Scan for the cell matching the given text and deliver its [x, y] coordinate at center. 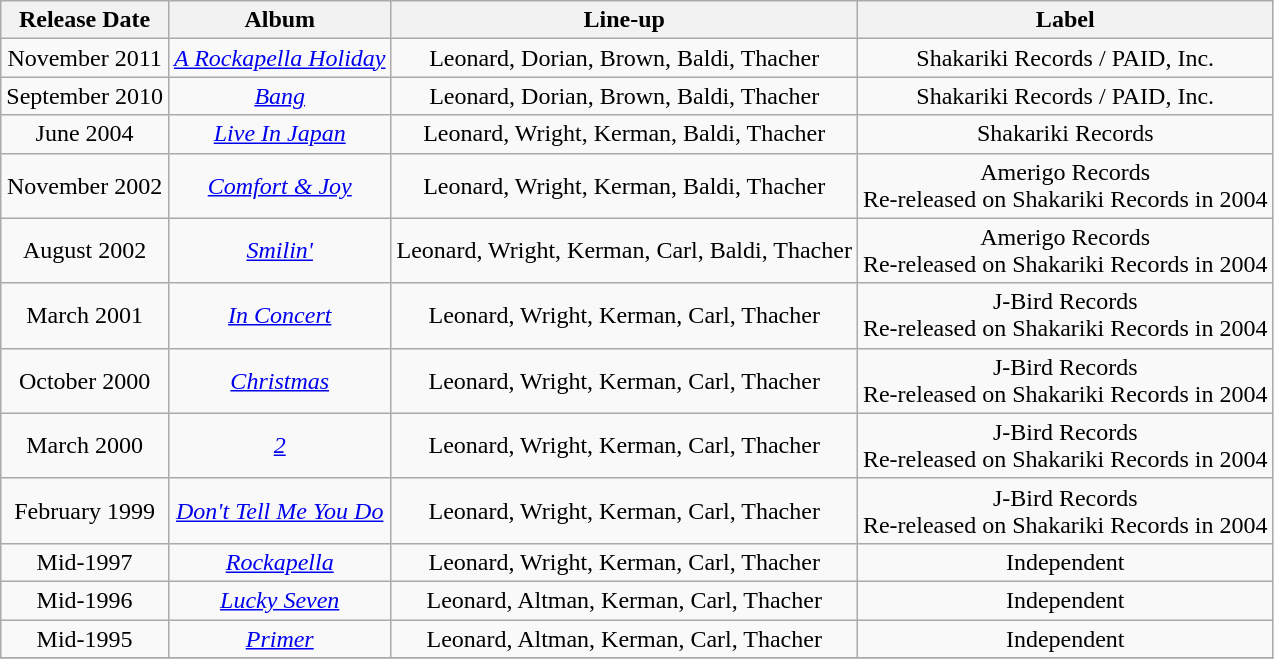
March 2001 [85, 316]
Mid-1996 [85, 600]
Mid-1997 [85, 562]
February 1999 [85, 510]
Bang [280, 96]
August 2002 [85, 250]
A Rockapella Holiday [280, 58]
Lucky Seven [280, 600]
Live In Japan [280, 134]
Christmas [280, 380]
In Concert [280, 316]
Shakariki Records [1065, 134]
September 2010 [85, 96]
2 [280, 446]
Release Date [85, 20]
November 2011 [85, 58]
November 2002 [85, 186]
Primer [280, 639]
Rockapella [280, 562]
June 2004 [85, 134]
March 2000 [85, 446]
Comfort & Joy [280, 186]
Label [1065, 20]
Don't Tell Me You Do [280, 510]
Mid-1995 [85, 639]
Line-up [624, 20]
Album [280, 20]
October 2000 [85, 380]
Smilin' [280, 250]
Leonard, Wright, Kerman, Carl, Baldi, Thacher [624, 250]
